Extract the (X, Y) coordinate from the center of the cell holding the provided text.  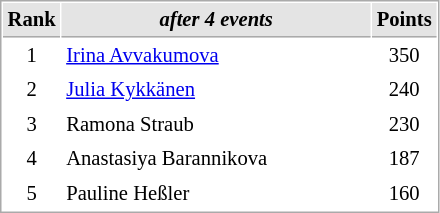
Ramona Straub (216, 124)
Points (404, 20)
350 (404, 56)
after 4 events (216, 20)
2 (32, 90)
Julia Kykkänen (216, 90)
Irina Avvakumova (216, 56)
1 (32, 56)
Rank (32, 20)
187 (404, 158)
230 (404, 124)
3 (32, 124)
4 (32, 158)
240 (404, 90)
Anastasiya Barannikova (216, 158)
160 (404, 194)
Pauline Heßler (216, 194)
5 (32, 194)
